Output the (X, Y) coordinate of the center of the cell containing the given text.  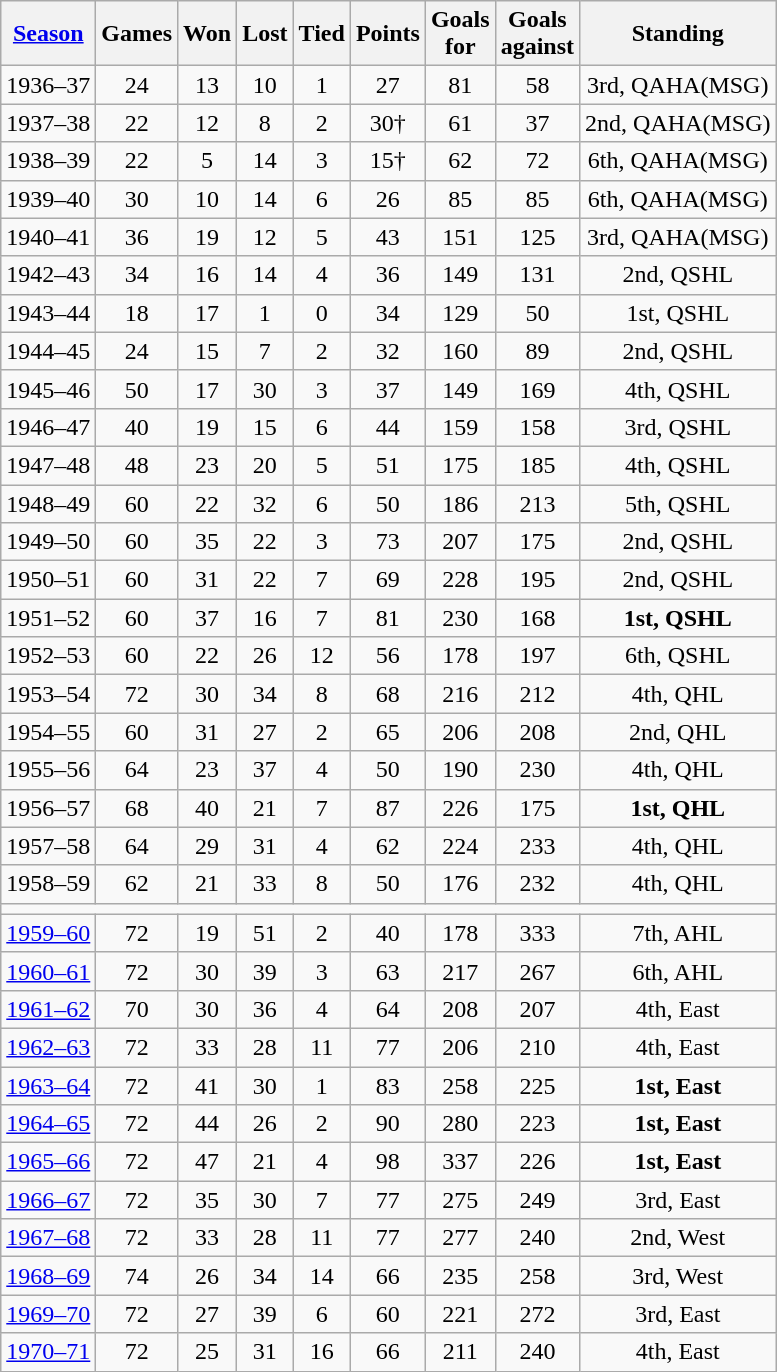
1955–56 (48, 770)
223 (537, 1124)
Season (48, 34)
Won (208, 34)
235 (460, 1276)
1939–40 (48, 199)
249 (537, 1200)
47 (208, 1162)
1964–65 (48, 1124)
224 (460, 846)
13 (208, 85)
131 (537, 275)
Goalsagainst (537, 34)
267 (537, 971)
1937–38 (48, 123)
1965–66 (48, 1162)
195 (537, 580)
69 (388, 580)
275 (460, 1200)
280 (460, 1124)
6th, AHL (678, 971)
185 (537, 465)
48 (137, 465)
30† (388, 123)
158 (537, 427)
2nd, QAHA(MSG) (678, 123)
228 (460, 580)
217 (460, 971)
Standing (678, 34)
74 (137, 1276)
89 (537, 351)
63 (388, 971)
1958–59 (48, 884)
18 (137, 313)
1951–52 (48, 618)
7th, AHL (678, 933)
25 (208, 1352)
0 (322, 313)
212 (537, 694)
1959–60 (48, 933)
1943–44 (48, 313)
151 (460, 237)
1962–63 (48, 1047)
1940–41 (48, 237)
1953–54 (48, 694)
1952–53 (48, 656)
1936–37 (48, 85)
73 (388, 542)
1957–58 (48, 846)
15† (388, 161)
1963–64 (48, 1085)
87 (388, 808)
1944–45 (48, 351)
5th, QSHL (678, 503)
90 (388, 1124)
221 (460, 1314)
1966–67 (48, 1200)
1970–71 (48, 1352)
1956–57 (48, 808)
1954–55 (48, 732)
1968–69 (48, 1276)
2nd, West (678, 1238)
Points (388, 34)
Lost (265, 34)
41 (208, 1085)
1938–39 (48, 161)
3rd, West (678, 1276)
190 (460, 770)
70 (137, 1009)
1948–49 (48, 503)
6th, QSHL (678, 656)
1945–46 (48, 389)
1969–70 (48, 1314)
65 (388, 732)
20 (265, 465)
1946–47 (48, 427)
129 (460, 313)
125 (537, 237)
Goalsfor (460, 34)
1949–50 (48, 542)
232 (537, 884)
61 (460, 123)
213 (537, 503)
159 (460, 427)
160 (460, 351)
197 (537, 656)
98 (388, 1162)
2nd, QHL (678, 732)
176 (460, 884)
83 (388, 1085)
186 (460, 503)
56 (388, 656)
210 (537, 1047)
1961–62 (48, 1009)
1947–48 (48, 465)
233 (537, 846)
168 (537, 618)
1967–68 (48, 1238)
29 (208, 846)
1950–51 (48, 580)
58 (537, 85)
Tied (322, 34)
1942–43 (48, 275)
Games (137, 34)
277 (460, 1238)
333 (537, 933)
211 (460, 1352)
216 (460, 694)
1960–61 (48, 971)
43 (388, 237)
3rd, QSHL (678, 427)
225 (537, 1085)
272 (537, 1314)
169 (537, 389)
1st, QHL (678, 808)
337 (460, 1162)
